Determine the (x, y) coordinate at the center of the cell enclosing the given text.  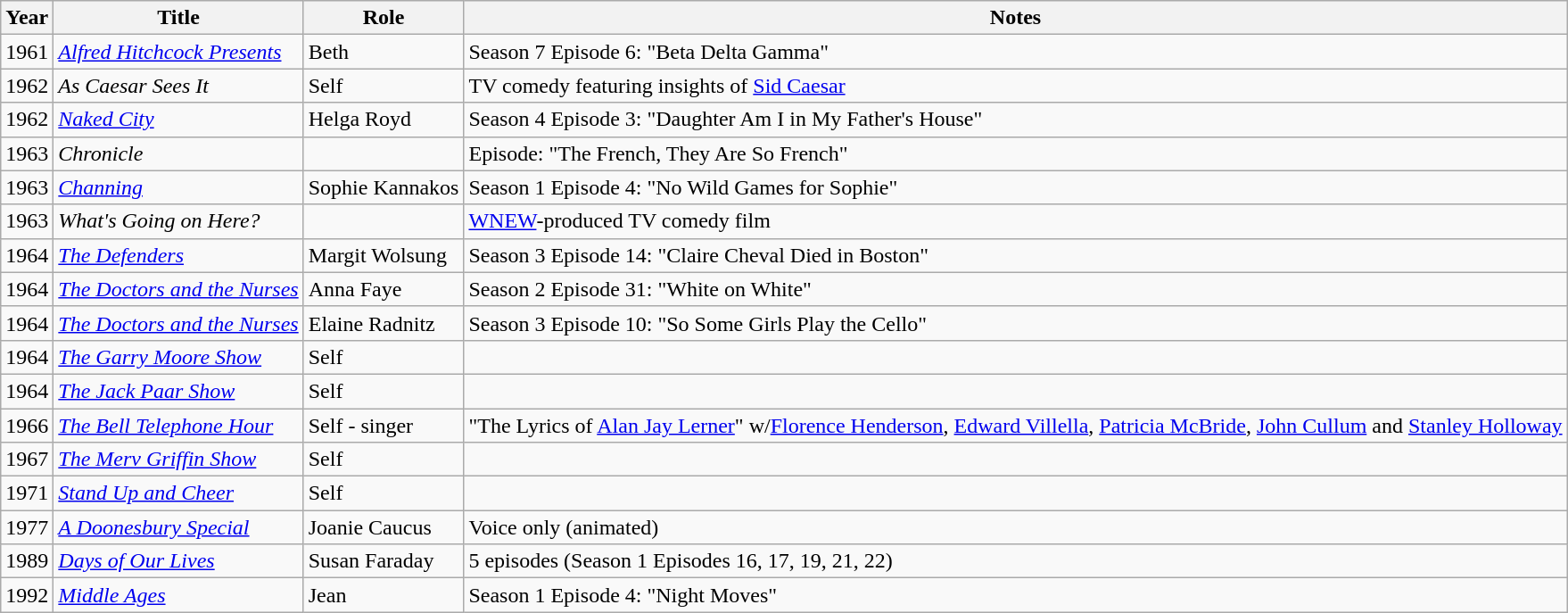
1977 (27, 527)
Naked City (178, 120)
Elaine Radnitz (384, 323)
As Caesar Sees It (178, 86)
Joanie Caucus (384, 527)
Season 7 Episode 6: "Beta Delta Gamma" (1015, 52)
The Garry Moore Show (178, 357)
Stand Up and Cheer (178, 493)
"The Lyrics of Alan Jay Lerner" w/Florence Henderson, Edward Villella, Patricia McBride, John Cullum and Stanley Holloway (1015, 426)
Title (178, 18)
1992 (27, 595)
A Doonesbury Special (178, 527)
Jean (384, 595)
Channing (178, 187)
Alfred Hitchcock Presents (178, 52)
5 episodes (Season 1 Episodes 16, 17, 19, 21, 22) (1015, 561)
The Bell Telephone Hour (178, 426)
Episode: "The French, They Are So French" (1015, 153)
1989 (27, 561)
Self - singer (384, 426)
Season 4 Episode 3: "Daughter Am I in My Father's House" (1015, 120)
Beth (384, 52)
The Merv Griffin Show (178, 460)
Sophie Kannakos (384, 187)
TV comedy featuring insights of Sid Caesar (1015, 86)
Voice only (animated) (1015, 527)
Season 3 Episode 10: "So Some Girls Play the Cello" (1015, 323)
Season 1 Episode 4: "Night Moves" (1015, 595)
Middle Ages (178, 595)
Year (27, 18)
Season 1 Episode 4: "No Wild Games for Sophie" (1015, 187)
Chronicle (178, 153)
The Jack Paar Show (178, 391)
Susan Faraday (384, 561)
1971 (27, 493)
What's Going on Here? (178, 221)
1961 (27, 52)
Helga Royd (384, 120)
The Defenders (178, 255)
Days of Our Lives (178, 561)
Anna Faye (384, 289)
Season 2 Episode 31: "White on White" (1015, 289)
WNEW-produced TV comedy film (1015, 221)
1967 (27, 460)
Role (384, 18)
Margit Wolsung (384, 255)
1966 (27, 426)
Season 3 Episode 14: "Claire Cheval Died in Boston" (1015, 255)
Notes (1015, 18)
